Output the (x, y) coordinate of the center of the cell containing the given text.  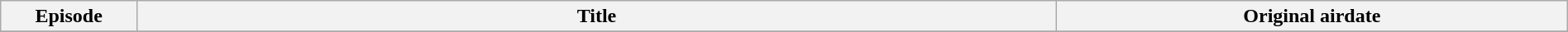
Episode (69, 16)
Original airdate (1312, 16)
Title (596, 16)
